From the cell containing the given text, extract its center point as [x, y] coordinate. 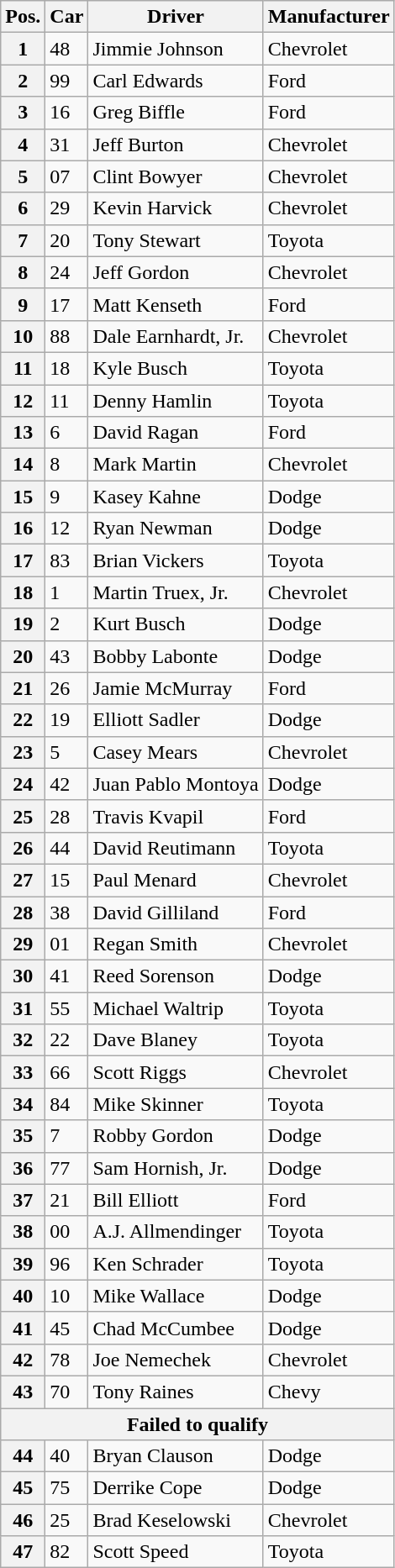
27 [24, 880]
Casey Mears [176, 752]
75 [67, 1488]
Matt Kenseth [176, 304]
Ryan Newman [176, 529]
Joe Nemechek [176, 1360]
Sam Hornish, Jr. [176, 1168]
Tony Raines [176, 1392]
96 [67, 1264]
David Gilliland [176, 912]
Dave Blaney [176, 1040]
Car [67, 17]
82 [67, 1552]
Mike Skinner [176, 1104]
Bobby Labonte [176, 656]
Jamie McMurray [176, 688]
Kasey Kahne [176, 497]
83 [67, 560]
77 [67, 1168]
14 [24, 465]
34 [24, 1104]
3 [24, 113]
Pos. [24, 17]
Failed to qualify [197, 1424]
Mark Martin [176, 465]
01 [67, 944]
Paul Menard [176, 880]
Clint Bowyer [176, 176]
33 [24, 1072]
Elliott Sadler [176, 720]
23 [24, 752]
Kyle Busch [176, 368]
4 [24, 145]
84 [67, 1104]
Driver [176, 17]
Brian Vickers [176, 560]
Tony Stewart [176, 240]
00 [67, 1232]
07 [67, 176]
37 [24, 1200]
David Ragan [176, 433]
Kurt Busch [176, 624]
Travis Kvapil [176, 816]
Robby Gordon [176, 1136]
Derrike Cope [176, 1488]
Dale Earnhardt, Jr. [176, 336]
Chevy [329, 1392]
Michael Waltrip [176, 1008]
99 [67, 81]
36 [24, 1168]
55 [67, 1008]
88 [67, 336]
30 [24, 976]
Bill Elliott [176, 1200]
78 [67, 1360]
Scott Speed [176, 1552]
Mike Wallace [176, 1296]
39 [24, 1264]
Manufacturer [329, 17]
47 [24, 1552]
A.J. Allmendinger [176, 1232]
Juan Pablo Montoya [176, 784]
Kevin Harvick [176, 208]
32 [24, 1040]
Jimmie Johnson [176, 49]
13 [24, 433]
46 [24, 1520]
Reed Sorenson [176, 976]
Martin Truex, Jr. [176, 592]
Scott Riggs [176, 1072]
Bryan Clauson [176, 1456]
70 [67, 1392]
David Reutimann [176, 848]
Carl Edwards [176, 81]
35 [24, 1136]
Denny Hamlin [176, 401]
48 [67, 49]
66 [67, 1072]
Chad McCumbee [176, 1328]
Ken Schrader [176, 1264]
Greg Biffle [176, 113]
Jeff Gordon [176, 272]
Jeff Burton [176, 145]
Brad Keselowski [176, 1520]
Regan Smith [176, 944]
